Return the [x, y] coordinate for the center point of the cell that contains the specified text.  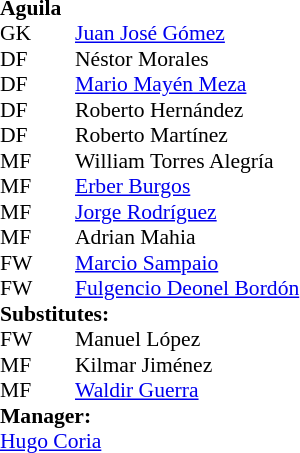
Roberto Martínez [187, 135]
Jorge Rodríguez [187, 212]
Juan José Gómez [187, 33]
Marcio Sampaio [187, 263]
GK [19, 33]
Kilmar Jiménez [187, 365]
Manuel López [187, 339]
Fulgencio Deonel Bordón [187, 289]
Substitutes: [150, 314]
Mario Mayén Meza [187, 85]
Erber Burgos [187, 187]
William Torres Alegría [187, 161]
Adrian Mahia [187, 237]
Manager: [150, 416]
Néstor Morales [187, 59]
Waldir Guerra [187, 391]
Roberto Hernández [187, 110]
